Pinpoint the cell where the given text exists, returning its (x, y) midpoint coordinate. 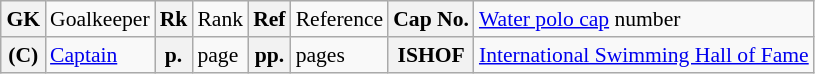
pages (340, 55)
Rank (220, 19)
International Swimming Hall of Fame (644, 55)
Water polo cap number (644, 19)
ISHOF (431, 55)
p. (174, 55)
(C) (23, 55)
Reference (340, 19)
Goalkeeper (100, 19)
Cap No. (431, 19)
pp. (269, 55)
GK (23, 19)
Ref (269, 19)
page (220, 55)
Captain (100, 55)
Rk (174, 19)
